Determine the (X, Y) coordinate at the center of the cell enclosing the given text.  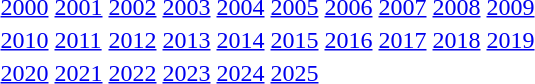
2018 (456, 40)
2017 (402, 40)
2011 (78, 40)
2014 (240, 40)
2012 (132, 40)
2013 (186, 40)
2015 (294, 40)
2016 (348, 40)
